Identify which cell holds the provided text, then report its [x, y] central coordinate. 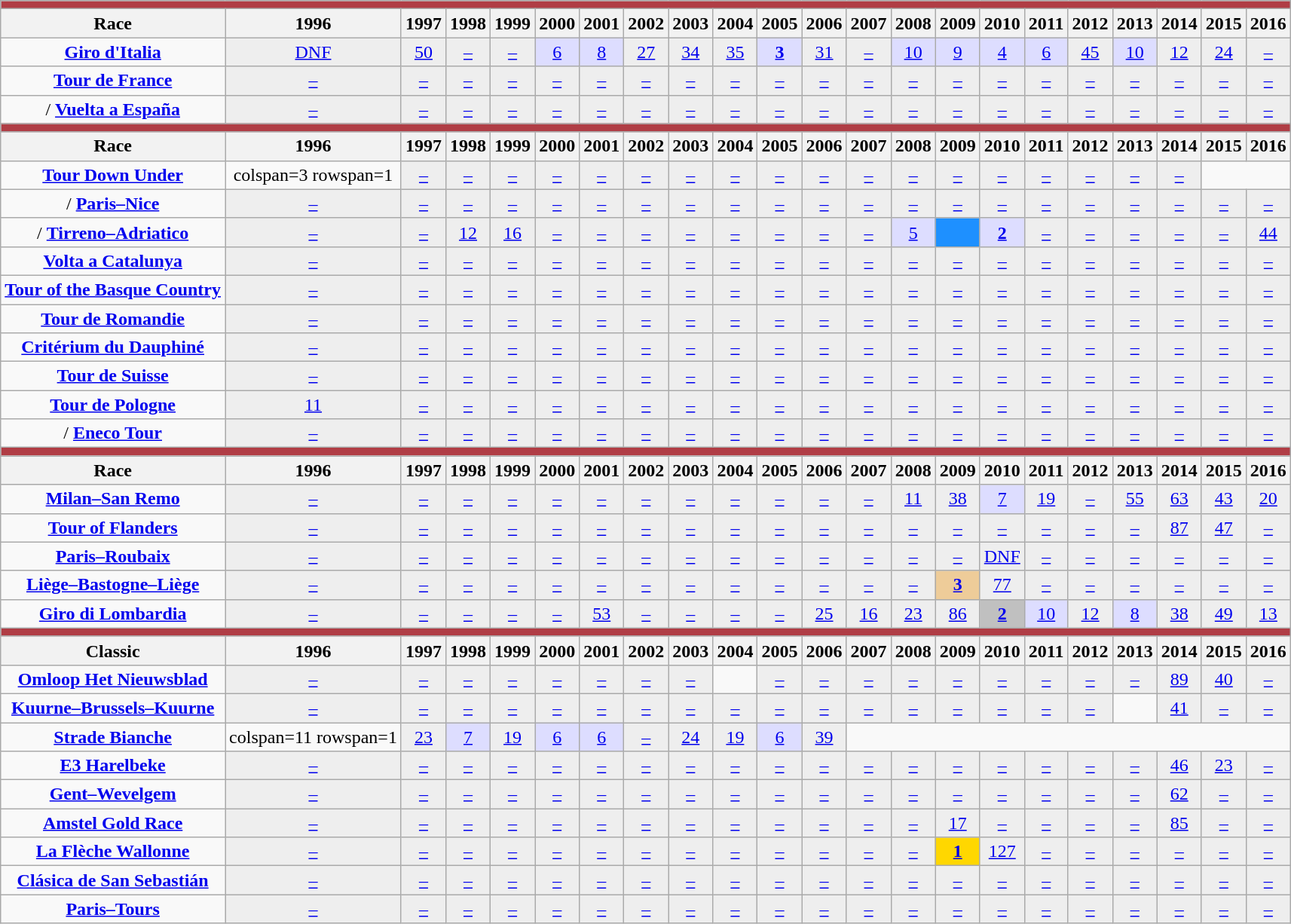
89 [1179, 679]
25 [824, 613]
34 [690, 52]
20 [1268, 499]
9 [957, 52]
Milan–San Remo [113, 499]
/ Eneco Tour [113, 433]
Giro d'Italia [113, 52]
Tour de France [113, 81]
45 [1090, 52]
17 [957, 823]
127 [1002, 852]
87 [1179, 528]
49 [1224, 613]
/ Paris–Nice [113, 203]
Paris–Tours [113, 909]
colspan=3 rowspan=1 [314, 175]
Tour of the Basque Country [113, 289]
colspan=11 rowspan=1 [314, 736]
35 [736, 52]
Strade Bianche [113, 736]
/ Vuelta a España [113, 109]
Giro di Lombardia [113, 613]
E3 Harelbeke [113, 766]
44 [1268, 232]
63 [1179, 499]
Omloop Het Nieuwsblad [113, 679]
Tour de Pologne [113, 405]
1 [957, 852]
Critérium du Dauphiné [113, 347]
46 [1179, 766]
Liège–Bastogne–Liège [113, 585]
62 [1179, 794]
40 [1224, 679]
13 [1268, 613]
Clásica de San Sebastián [113, 880]
Tour de Suisse [113, 376]
Tour de Romandie [113, 319]
Volta a Catalunya [113, 261]
5 [913, 232]
Amstel Gold Race [113, 823]
55 [1135, 499]
La Flèche Wallonne [113, 852]
85 [1179, 823]
43 [1224, 499]
50 [424, 52]
Paris–Roubaix [113, 556]
31 [824, 52]
27 [647, 52]
Classic [113, 650]
4 [1002, 52]
Tour of Flanders [113, 528]
41 [1179, 708]
77 [1002, 585]
47 [1224, 528]
/ Tirreno–Adriatico [113, 232]
Gent–Wevelgem [113, 794]
53 [601, 613]
86 [957, 613]
39 [824, 736]
Tour Down Under [113, 175]
Kuurne–Brussels–Kuurne [113, 708]
